Determine the (x, y) coordinate at the center of the cell enclosing the given text.  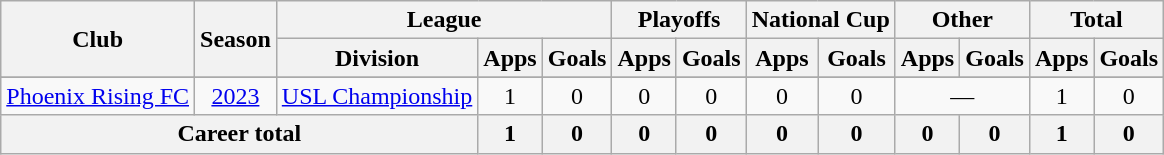
Other (962, 20)
2023 (236, 96)
USL Championship (377, 96)
League (444, 20)
Career total (240, 134)
Total (1096, 20)
— (962, 96)
Season (236, 39)
Division (377, 58)
Playoffs (679, 20)
Club (98, 39)
National Cup (820, 20)
Phoenix Rising FC (98, 96)
